Capture the cell that displays the provided text and extract its [X, Y] central coordinate. 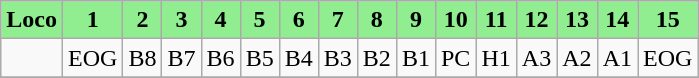
B6 [220, 58]
Loco [32, 20]
8 [376, 20]
10 [455, 20]
14 [617, 20]
1 [92, 20]
5 [260, 20]
15 [668, 20]
H1 [496, 58]
PC [455, 58]
9 [416, 20]
3 [182, 20]
4 [220, 20]
B3 [338, 58]
B8 [142, 58]
11 [496, 20]
13 [577, 20]
12 [536, 20]
B7 [182, 58]
6 [298, 20]
2 [142, 20]
B1 [416, 58]
7 [338, 20]
A2 [577, 58]
B2 [376, 58]
A1 [617, 58]
A3 [536, 58]
B4 [298, 58]
B5 [260, 58]
